For the text-containing cell, return its midpoint in [X, Y] coordinate format. 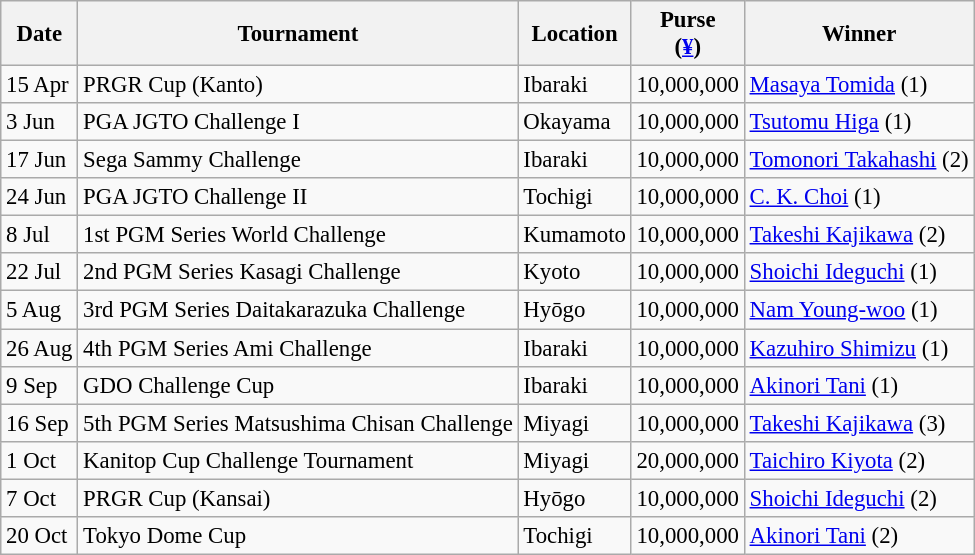
26 Aug [40, 348]
Taichiro Kiyota (2) [859, 460]
24 Jun [40, 197]
Kazuhiro Shimizu (1) [859, 348]
17 Jun [40, 160]
22 Jul [40, 273]
15 Apr [40, 85]
Tomonori Takahashi (2) [859, 160]
Sega Sammy Challenge [298, 160]
PRGR Cup (Kanto) [298, 85]
2nd PGM Series Kasagi Challenge [298, 273]
4th PGM Series Ami Challenge [298, 348]
Tsutomu Higa (1) [859, 122]
PRGR Cup (Kansai) [298, 498]
Kyoto [574, 273]
1st PGM Series World Challenge [298, 235]
Takeshi Kajikawa (2) [859, 235]
Kumamoto [574, 235]
Okayama [574, 122]
C. K. Choi (1) [859, 197]
GDO Challenge Cup [298, 385]
Shoichi Ideguchi (2) [859, 498]
9 Sep [40, 385]
PGA JGTO Challenge I [298, 122]
Winner [859, 34]
16 Sep [40, 423]
Nam Young-woo (1) [859, 310]
Date [40, 34]
Masaya Tomida (1) [859, 85]
20 Oct [40, 536]
Shoichi Ideguchi (1) [859, 273]
Akinori Tani (1) [859, 385]
Location [574, 34]
7 Oct [40, 498]
Tournament [298, 34]
Akinori Tani (2) [859, 536]
5th PGM Series Matsushima Chisan Challenge [298, 423]
3rd PGM Series Daitakarazuka Challenge [298, 310]
3 Jun [40, 122]
Takeshi Kajikawa (3) [859, 423]
Kanitop Cup Challenge Tournament [298, 460]
PGA JGTO Challenge II [298, 197]
5 Aug [40, 310]
8 Jul [40, 235]
1 Oct [40, 460]
20,000,000 [688, 460]
Tokyo Dome Cup [298, 536]
Purse(¥) [688, 34]
